Provide the (x, y) coordinate of the cell's center where the given text is located.  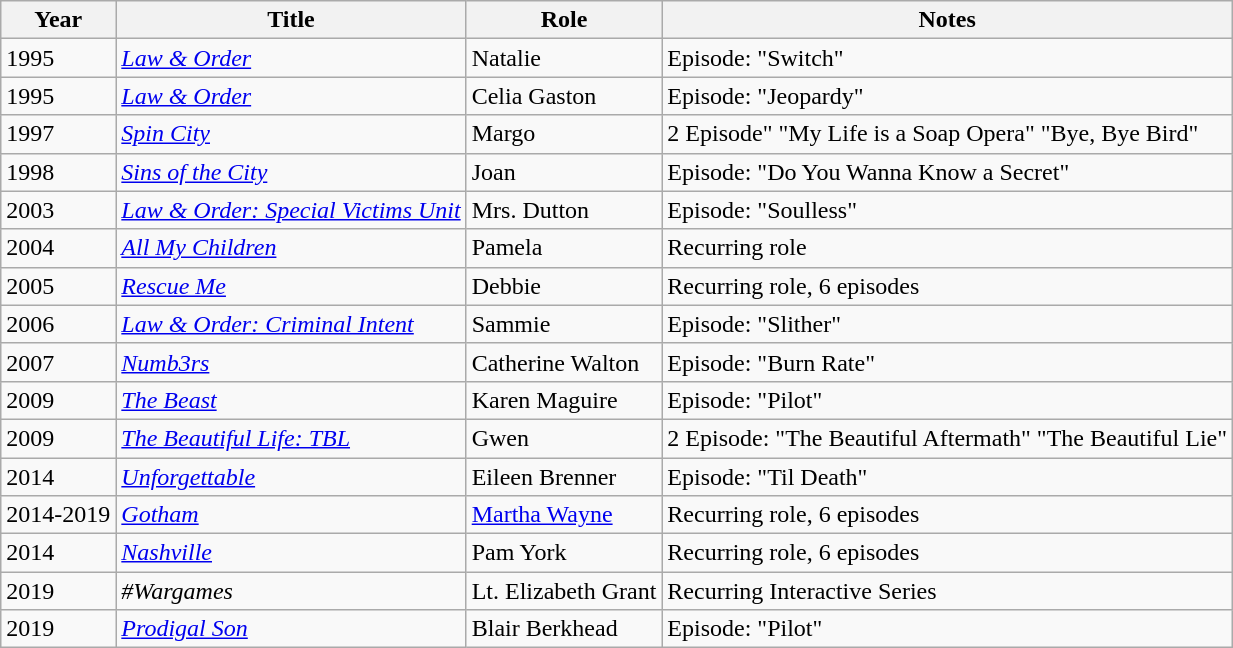
Sammie (564, 324)
Law & Order: Special Victims Unit (291, 210)
Natalie (564, 58)
Mrs. Dutton (564, 210)
1997 (58, 134)
Episode: "Burn Rate" (948, 362)
Debbie (564, 286)
2006 (58, 324)
Blair Berkhead (564, 629)
Margo (564, 134)
Episode: "Do You Wanna Know a Secret" (948, 172)
Eileen Brenner (564, 477)
Pam York (564, 553)
Prodigal Son (291, 629)
Lt. Elizabeth Grant (564, 591)
2014-2019 (58, 515)
Pamela (564, 248)
Law & Order: Criminal Intent (291, 324)
2003 (58, 210)
Unforgettable (291, 477)
1998 (58, 172)
Numb3rs (291, 362)
2 Episode" "My Life is a Soap Opera" "Bye, Bye Bird" (948, 134)
Gwen (564, 438)
Episode: "Til Death" (948, 477)
Rescue Me (291, 286)
2005 (58, 286)
Year (58, 20)
The Beautiful Life: TBL (291, 438)
Spin City (291, 134)
Catherine Walton (564, 362)
2 Episode: "The Beautiful Aftermath" "The Beautiful Lie" (948, 438)
2004 (58, 248)
Celia Gaston (564, 96)
2007 (58, 362)
Martha Wayne (564, 515)
Sins of the City (291, 172)
Episode: "Slither" (948, 324)
All My Children (291, 248)
Recurring role (948, 248)
Episode: "Soulless" (948, 210)
Joan (564, 172)
Gotham (291, 515)
The Beast (291, 400)
Episode: "Switch" (948, 58)
Episode: "Jeopardy" (948, 96)
Karen Maguire (564, 400)
Notes (948, 20)
Nashville (291, 553)
Recurring Interactive Series (948, 591)
Role (564, 20)
#Wargames (291, 591)
Title (291, 20)
